Return [x, y] of the center of cell containing provided text 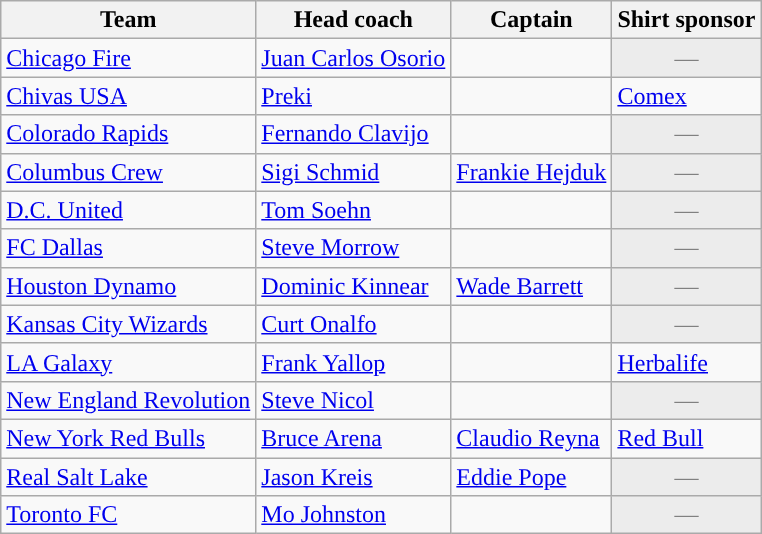
Sigi Schmid [354, 172]
New York Red Bulls [128, 438]
Wade Barrett [532, 286]
FC Dallas [128, 248]
Bruce Arena [354, 438]
Mo Johnston [354, 515]
Curt Onalfo [354, 324]
Shirt sponsor [686, 20]
Red Bull [686, 438]
Columbus Crew [128, 172]
Frankie Hejduk [532, 172]
Chivas USA [128, 96]
Captain [532, 20]
Team [128, 20]
Chicago Fire [128, 58]
Kansas City Wizards [128, 324]
Head coach [354, 20]
Colorado Rapids [128, 134]
Steve Morrow [354, 248]
Real Salt Lake [128, 477]
Toronto FC [128, 515]
Eddie Pope [532, 477]
Comex [686, 96]
LA Galaxy [128, 362]
Tom Soehn [354, 210]
D.C. United [128, 210]
Preki [354, 96]
Fernando Clavijo [354, 134]
Jason Kreis [354, 477]
Dominic Kinnear [354, 286]
Claudio Reyna [532, 438]
Herbalife [686, 362]
Frank Yallop [354, 362]
Steve Nicol [354, 400]
New England Revolution [128, 400]
Houston Dynamo [128, 286]
Juan Carlos Osorio [354, 58]
